Determine the (X, Y) coordinate at the center of the cell enclosing the given text.  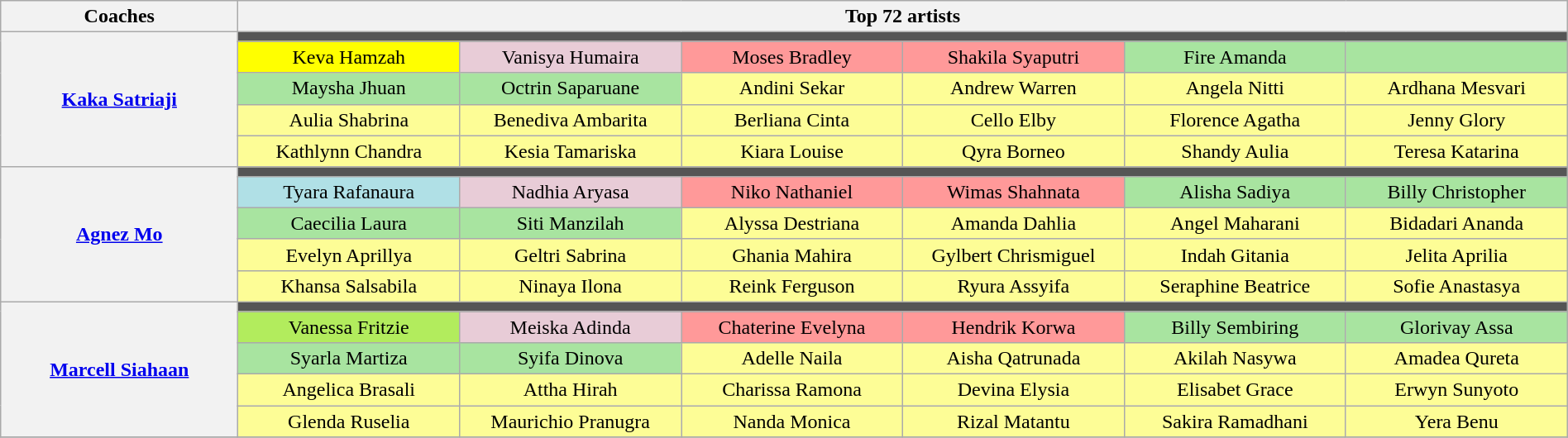
Kesia Tamariska (571, 151)
Vanisya Humaira (571, 57)
Khansa Salsabila (349, 286)
Angel Maharani (1235, 223)
Benediva Ambarita (571, 120)
Sofie Anastasya (1456, 286)
Meiska Adinda (571, 326)
Moses Bradley (792, 57)
Indah Gitania (1235, 255)
Aulia Shabrina (349, 120)
Fire Amanda (1235, 57)
Andrew Warren (1013, 88)
Alisha Sadiya (1235, 192)
Chaterine Evelyna (792, 326)
Niko Nathaniel (792, 192)
Syifa Dinova (571, 359)
Shandy Aulia (1235, 151)
Aisha Qatrunada (1013, 359)
Ninaya Ilona (571, 286)
Syarla Martiza (349, 359)
Keva Hamzah (349, 57)
Andini Sekar (792, 88)
Nanda Monica (792, 421)
Amanda Dahlia (1013, 223)
Gylbert Chrismiguel (1013, 255)
Octrin Saparuane (571, 88)
Yera Benu (1456, 421)
Erwyn Sunyoto (1456, 390)
Billy Christopher (1456, 192)
Rizal Matantu (1013, 421)
Attha Hirah (571, 390)
Kaka Satriaji (119, 99)
Teresa Katarina (1456, 151)
Sakira Ramadhani (1235, 421)
Wimas Shahnata (1013, 192)
Reink Ferguson (792, 286)
Ryura Assyifa (1013, 286)
Caecilia Laura (349, 223)
Siti Manzilah (571, 223)
Vanessa Fritzie (349, 326)
Devina Elysia (1013, 390)
Berliana Cinta (792, 120)
Amadea Qureta (1456, 359)
Adelle Naila (792, 359)
Charissa Ramona (792, 390)
Nadhia Aryasa (571, 192)
Shakila Syaputri (1013, 57)
Hendrik Korwa (1013, 326)
Ghania Mahira (792, 255)
Seraphine Beatrice (1235, 286)
Glenda Ruselia (349, 421)
Angelica Brasali (349, 390)
Akilah Nasywa (1235, 359)
Coaches (119, 17)
Glorivay Assa (1456, 326)
Qyra Borneo (1013, 151)
Top 72 artists (903, 17)
Florence Agatha (1235, 120)
Cello Elby (1013, 120)
Ardhana Mesvari (1456, 88)
Jelita Aprilia (1456, 255)
Tyara Rafanaura (349, 192)
Agnez Mo (119, 235)
Evelyn Aprillya (349, 255)
Geltri Sabrina (571, 255)
Angela Nitti (1235, 88)
Jenny Glory (1456, 120)
Kiara Louise (792, 151)
Bidadari Ananda (1456, 223)
Maysha Jhuan (349, 88)
Alyssa Destriana (792, 223)
Kathlynn Chandra (349, 151)
Marcell Siahaan (119, 369)
Elisabet Grace (1235, 390)
Billy Sembiring (1235, 326)
Maurichio Pranugra (571, 421)
